Capture the cell that displays the provided text and extract its [x, y] central coordinate. 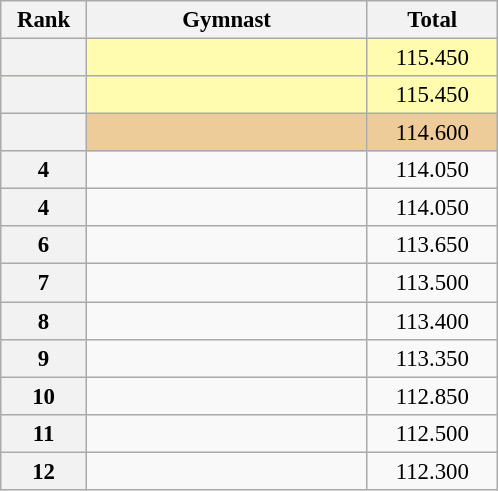
113.400 [432, 321]
113.500 [432, 283]
Rank [44, 20]
112.500 [432, 433]
Gymnast [226, 20]
9 [44, 358]
113.350 [432, 358]
12 [44, 471]
8 [44, 321]
112.850 [432, 396]
10 [44, 396]
11 [44, 433]
114.600 [432, 133]
7 [44, 283]
112.300 [432, 471]
113.650 [432, 245]
Total [432, 20]
6 [44, 245]
